Pinpoint the cell where the given text exists, returning its [x, y] midpoint coordinate. 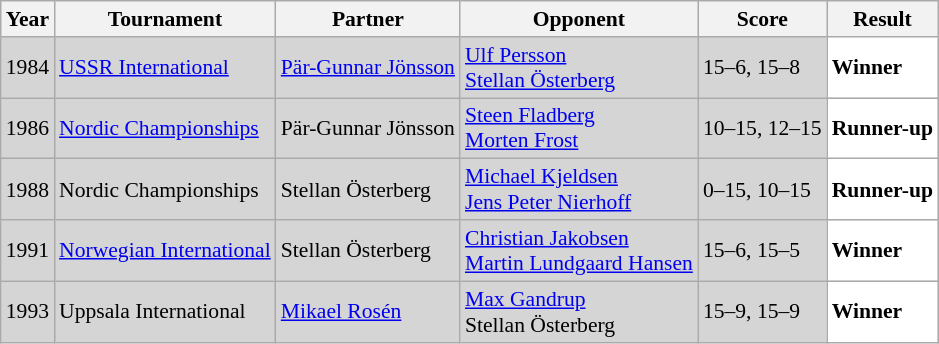
Year [28, 19]
Steen Fladberg Morten Frost [579, 128]
Uppsala International [165, 312]
15–9, 15–9 [762, 312]
0–15, 10–15 [762, 190]
Partner [368, 19]
Score [762, 19]
10–15, 12–15 [762, 128]
1986 [28, 128]
1984 [28, 68]
15–6, 15–5 [762, 250]
Opponent [579, 19]
Result [882, 19]
Michael Kjeldsen Jens Peter Nierhoff [579, 190]
1988 [28, 190]
1993 [28, 312]
15–6, 15–8 [762, 68]
Mikael Rosén [368, 312]
1991 [28, 250]
Ulf Persson Stellan Österberg [579, 68]
Max Gandrup Stellan Österberg [579, 312]
Christian Jakobsen Martin Lundgaard Hansen [579, 250]
USSR International [165, 68]
Tournament [165, 19]
Norwegian International [165, 250]
